Detect which cell encompasses the target text, then output its (x, y) center coordinate. 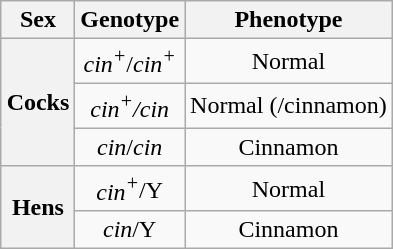
Genotype (130, 20)
cin+/cin (130, 106)
cin/cin (130, 147)
cin+/Y (130, 188)
Phenotype (289, 20)
Hens (38, 208)
Normal (/cinnamon) (289, 106)
Cocks (38, 102)
cin/Y (130, 230)
Sex (38, 20)
cin+/cin+ (130, 62)
